Search for the cell housing the specified text and yield its (X, Y) center coordinate. 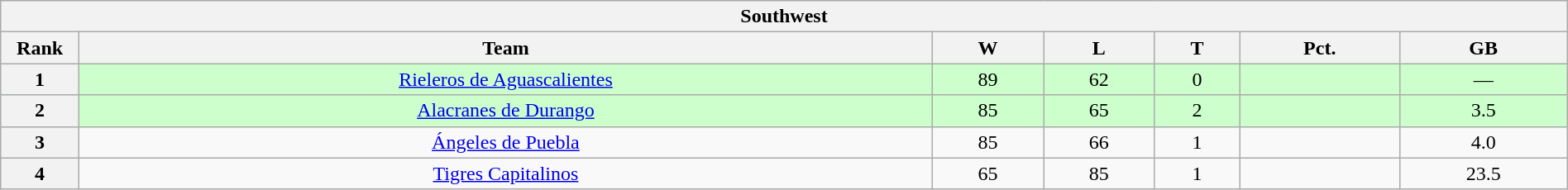
Southwest (784, 17)
89 (987, 79)
3.5 (1484, 111)
3 (40, 142)
23.5 (1484, 173)
0 (1198, 79)
T (1198, 48)
Rank (40, 48)
66 (1099, 142)
L (1099, 48)
Rieleros de Aguascalientes (505, 79)
— (1484, 79)
W (987, 48)
Team (505, 48)
4.0 (1484, 142)
Alacranes de Durango (505, 111)
Tigres Capitalinos (505, 173)
Ángeles de Puebla (505, 142)
Pct. (1320, 48)
GB (1484, 48)
4 (40, 173)
62 (1099, 79)
